Locate the cell with the specified text and output its [x, y] center coordinate. 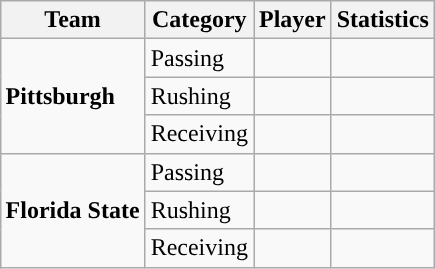
Florida State [72, 210]
Team [72, 20]
Pittsburgh [72, 96]
Statistics [382, 20]
Player [293, 20]
Category [199, 20]
